Detect which cell encompasses the target text, then output its (x, y) center coordinate. 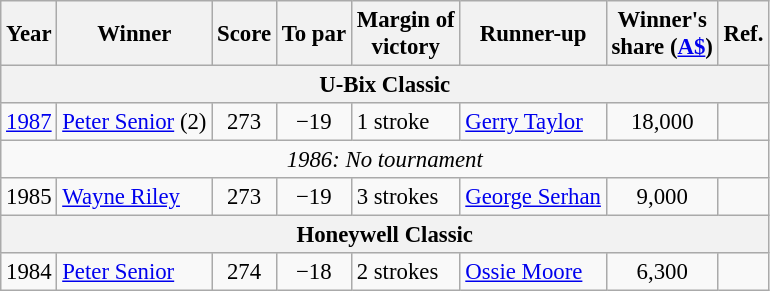
9,000 (662, 197)
1986: No tournament (385, 160)
George Serhan (533, 197)
1 stroke (406, 122)
Gerry Taylor (533, 122)
Wayne Riley (134, 197)
Runner-up (533, 34)
1985 (29, 197)
Winner (134, 34)
U-Bix Classic (385, 85)
Honeywell Classic (385, 235)
Ref. (743, 34)
Score (244, 34)
To par (314, 34)
Winner'sshare (A$) (662, 34)
Peter Senior (2) (134, 122)
18,000 (662, 122)
Year (29, 34)
3 strokes (406, 197)
Margin ofvictory (406, 34)
1987 (29, 122)
